From the cell containing the given text, extract its center point as [x, y] coordinate. 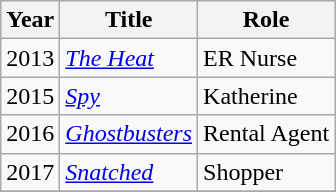
Shopper [266, 172]
Year [30, 20]
Title [129, 20]
2015 [30, 96]
Katherine [266, 96]
2017 [30, 172]
2016 [30, 134]
Role [266, 20]
Ghostbusters [129, 134]
Snatched [129, 172]
Rental Agent [266, 134]
The Heat [129, 58]
Spy [129, 96]
2013 [30, 58]
ER Nurse [266, 58]
